Capture the cell that displays the provided text and extract its (x, y) central coordinate. 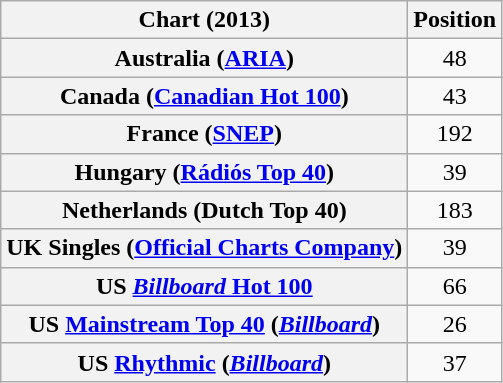
US Billboard Hot 100 (204, 286)
37 (455, 362)
Hungary (Rádiós Top 40) (204, 172)
Canada (Canadian Hot 100) (204, 96)
183 (455, 210)
43 (455, 96)
France (SNEP) (204, 134)
Netherlands (Dutch Top 40) (204, 210)
66 (455, 286)
US Rhythmic (Billboard) (204, 362)
Australia (ARIA) (204, 58)
US Mainstream Top 40 (Billboard) (204, 324)
Chart (2013) (204, 20)
UK Singles (Official Charts Company) (204, 248)
48 (455, 58)
Position (455, 20)
26 (455, 324)
192 (455, 134)
